Provide the [x, y] coordinate of the cell's center where the given text is located.  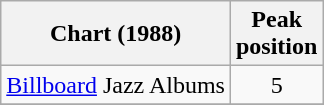
Billboard Jazz Albums [116, 85]
Chart (1988) [116, 34]
Peakposition [276, 34]
5 [276, 85]
